Scan for the cell matching the given text and deliver its [x, y] coordinate at center. 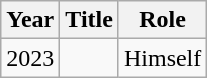
Role [162, 20]
2023 [30, 58]
Title [90, 20]
Himself [162, 58]
Year [30, 20]
